Identify which cell holds the provided text, then report its (x, y) central coordinate. 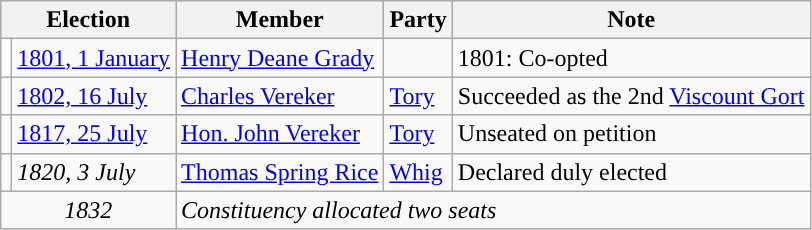
1817, 25 July (94, 134)
Constituency allocated two seats (494, 210)
Party (418, 20)
1801: Co-opted (631, 58)
Thomas Spring Rice (280, 172)
Whig (418, 172)
Member (280, 20)
Henry Deane Grady (280, 58)
Succeeded as the 2nd Viscount Gort (631, 96)
1820, 3 July (94, 172)
1801, 1 January (94, 58)
Charles Vereker (280, 96)
Hon. John Vereker (280, 134)
1802, 16 July (94, 96)
Note (631, 20)
Declared duly elected (631, 172)
Election (88, 20)
1832 (88, 210)
Unseated on petition (631, 134)
